Pinpoint the cell where the given text exists, returning its [x, y] midpoint coordinate. 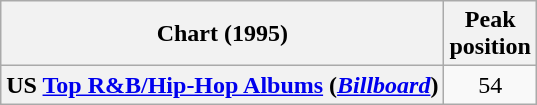
US Top R&B/Hip-Hop Albums (Billboard) [222, 85]
Peakposition [490, 34]
Chart (1995) [222, 34]
54 [490, 85]
